From the cell containing the given text, extract its center point as [X, Y] coordinate. 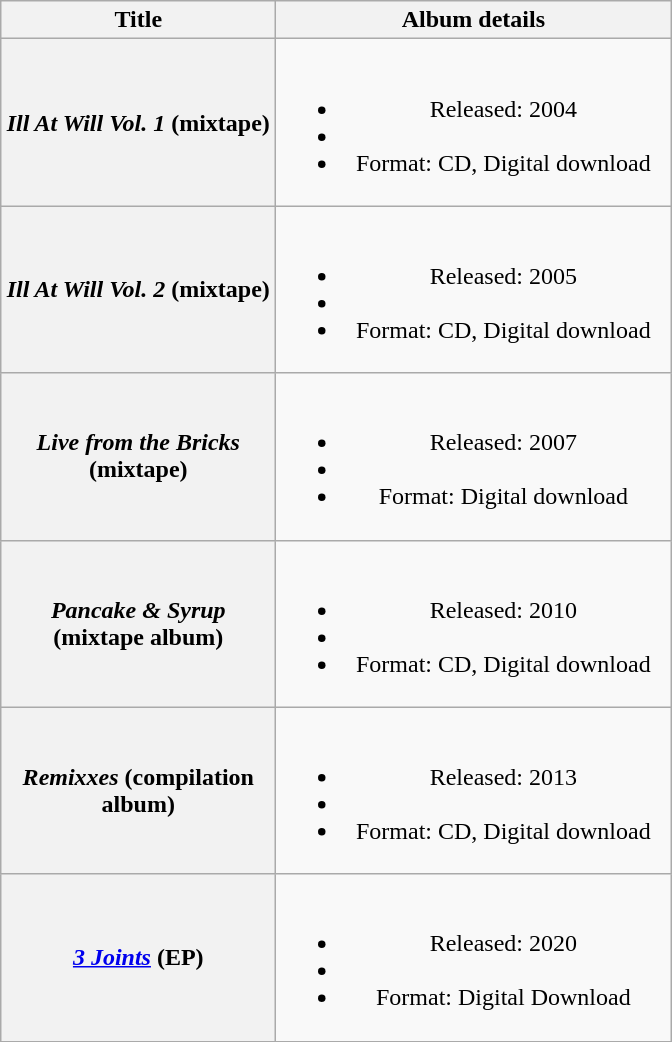
Released: 2007Format: Digital download [474, 456]
Released: 2020Format: Digital Download [474, 958]
Remixxes (compilation album) [138, 790]
Pancake & Syrup (mixtape album) [138, 624]
Released: 2004Format: CD, Digital download [474, 122]
Live from the Bricks (mixtape) [138, 456]
Released: 2010Format: CD, Digital download [474, 624]
Released: 2005Format: CD, Digital download [474, 290]
3 Joints (EP) [138, 958]
Released: 2013Format: CD, Digital download [474, 790]
Ill At Will Vol. 2 (mixtape) [138, 290]
Album details [474, 20]
Title [138, 20]
Ill At Will Vol. 1 (mixtape) [138, 122]
